Extract the [X, Y] coordinate from the center of the cell holding the provided text.  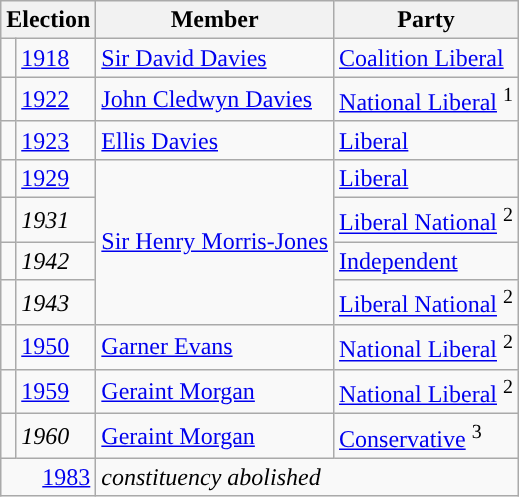
Sir Henry Morris-Jones [215, 242]
1943 [56, 302]
1983 [48, 477]
Ellis Davies [215, 140]
Independent [426, 261]
1942 [56, 261]
1923 [56, 140]
National Liberal 1 [426, 100]
1959 [56, 392]
Garner Evans [215, 348]
Election [48, 20]
constituency abolished [308, 477]
Coalition Liberal [426, 58]
Member [215, 20]
John Cledwyn Davies [215, 100]
1929 [56, 178]
Party [426, 20]
1922 [56, 100]
Sir David Davies [215, 58]
Conservative 3 [426, 436]
1931 [56, 220]
1918 [56, 58]
1950 [56, 348]
1960 [56, 436]
